Pinpoint the cell where the given text exists, returning its [X, Y] midpoint coordinate. 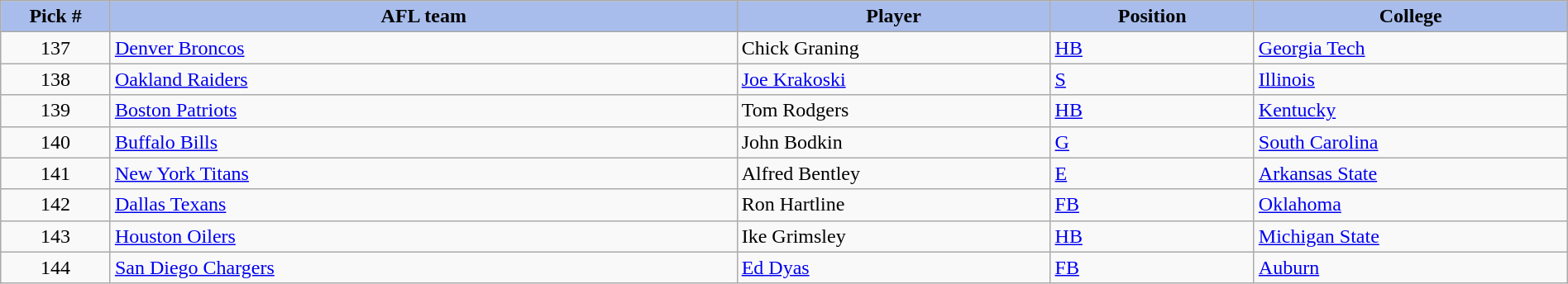
144 [56, 267]
Auburn [1411, 267]
Oklahoma [1411, 205]
John Bodkin [893, 142]
143 [56, 236]
New York Titans [423, 173]
Illinois [1411, 79]
College [1411, 17]
Ed Dyas [893, 267]
142 [56, 205]
141 [56, 173]
Joe Krakoski [893, 79]
South Carolina [1411, 142]
137 [56, 48]
Oakland Raiders [423, 79]
Ike Grimsley [893, 236]
Player [893, 17]
Alfred Bentley [893, 173]
Michigan State [1411, 236]
139 [56, 111]
Position [1152, 17]
Buffalo Bills [423, 142]
Georgia Tech [1411, 48]
Ron Hartline [893, 205]
E [1152, 173]
138 [56, 79]
Tom Rodgers [893, 111]
Pick # [56, 17]
Dallas Texans [423, 205]
S [1152, 79]
140 [56, 142]
Houston Oilers [423, 236]
Kentucky [1411, 111]
Arkansas State [1411, 173]
Boston Patriots [423, 111]
San Diego Chargers [423, 267]
AFL team [423, 17]
Denver Broncos [423, 48]
G [1152, 142]
Chick Graning [893, 48]
